Determine the (X, Y) coordinate at the center of the cell enclosing the given text.  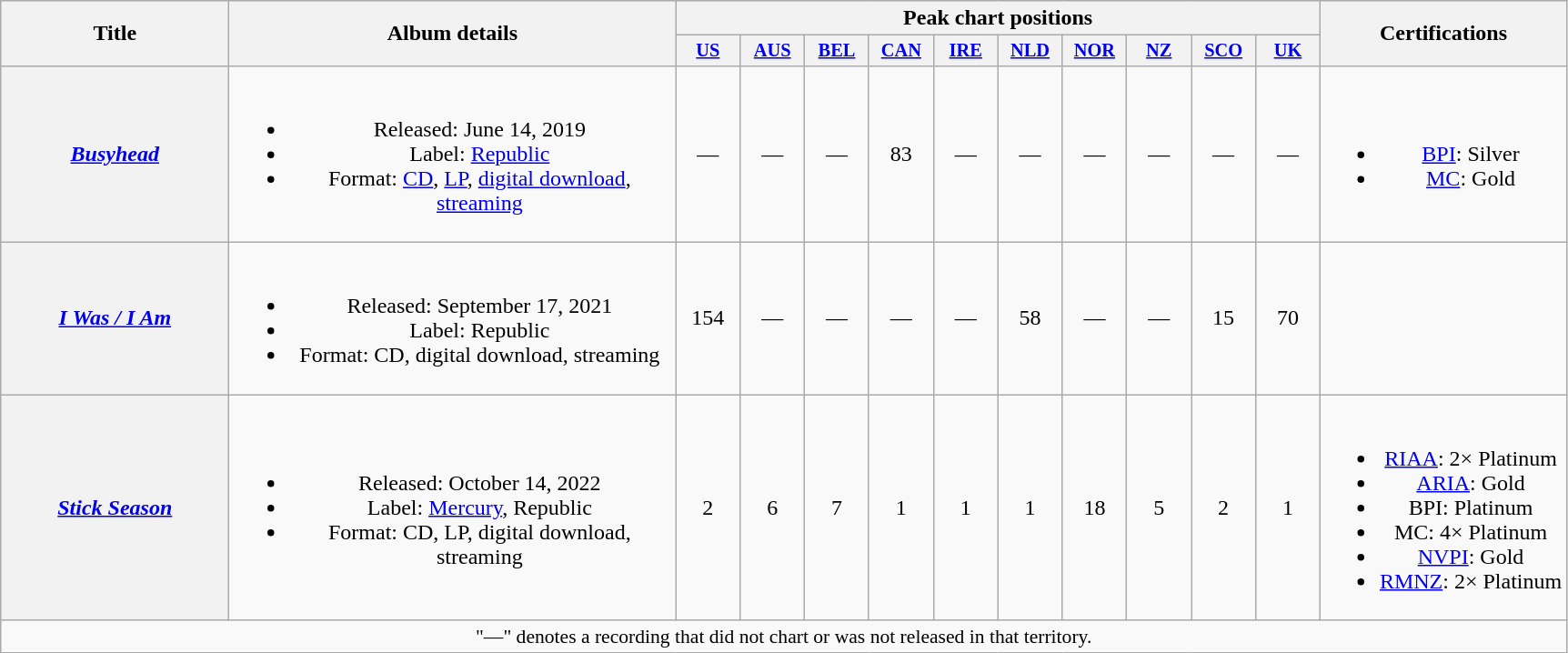
"—" denotes a recording that did not chart or was not released in that territory. (784, 637)
70 (1288, 318)
NZ (1159, 51)
BPI: SilverMC: Gold (1442, 154)
AUS (773, 51)
RIAA: 2× PlatinumARIA: GoldBPI: PlatinumMC: 4× PlatinumNVPI: GoldRMNZ: 2× Platinum (1442, 507)
154 (708, 318)
Stick Season (115, 507)
IRE (966, 51)
15 (1224, 318)
SCO (1224, 51)
5 (1159, 507)
18 (1095, 507)
Released: October 14, 2022Label: Mercury, RepublicFormat: CD, LP, digital download, streaming (453, 507)
Released: June 14, 2019Label: RepublicFormat: CD, LP, digital download, streaming (453, 154)
6 (773, 507)
NLD (1030, 51)
Title (115, 34)
CAN (900, 51)
US (708, 51)
83 (900, 154)
Peak chart positions (999, 18)
BEL (837, 51)
I Was / I Am (115, 318)
UK (1288, 51)
Album details (453, 34)
Released: September 17, 2021Label: RepublicFormat: CD, digital download, streaming (453, 318)
Busyhead (115, 154)
58 (1030, 318)
7 (837, 507)
Certifications (1442, 34)
NOR (1095, 51)
